From the cell containing the given text, extract its center point as [X, Y] coordinate. 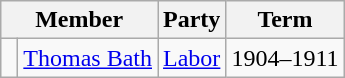
1904–1911 [285, 58]
Party [192, 20]
Term [285, 20]
Labor [192, 58]
Member [80, 20]
Thomas Bath [88, 58]
